Detect which cell encompasses the target text, then output its (x, y) center coordinate. 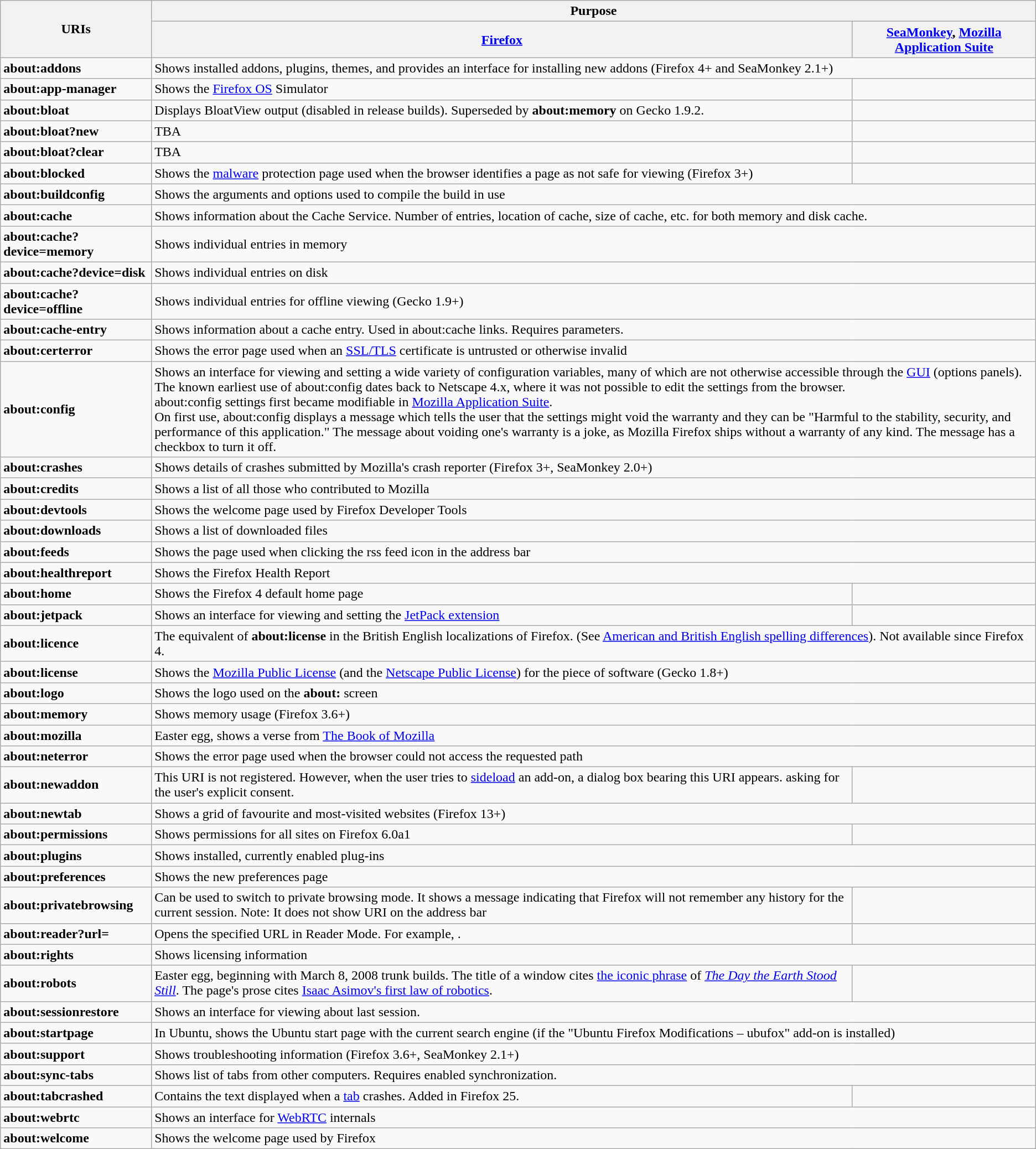
Shows troubleshooting information (Firefox 3.6+, SeaMonkey 2.1+) (594, 1054)
Shows a grid of favourite and most-visited websites (Firefox 13+) (594, 814)
about:downloads (76, 531)
about:privatebrowsing (76, 905)
about:licence (76, 643)
Shows a list of downloaded files (594, 531)
about:memory (76, 714)
Shows the new preferences page (594, 877)
about:neterror (76, 757)
Shows list of tabs from other computers. Requires enabled synchronization. (594, 1075)
Shows information about the Cache Service. Number of entries, location of cache, size of cache, etc. for both memory and disk cache. (594, 215)
about:plugins (76, 856)
Shows an interface for WebRTC internals (594, 1117)
about:preferences (76, 877)
about:cache?device=offline (76, 301)
about:logo (76, 693)
Shows the welcome page used by Firefox Developer Tools (594, 510)
about:webrtc (76, 1117)
about:bloat?clear (76, 152)
about:cache?device=memory (76, 244)
about:welcome (76, 1138)
about:newtab (76, 814)
Shows memory usage (Firefox 3.6+) (594, 714)
about:config (76, 410)
about:support (76, 1054)
Shows details of crashes submitted by Mozilla's crash reporter (Firefox 3+, SeaMonkey 2.0+) (594, 468)
about:mozilla (76, 736)
about:rights (76, 955)
about:devtools (76, 510)
about:startpage (76, 1033)
about:addons (76, 68)
Easter egg, shows a verse from The Book of Mozilla (594, 736)
Shows the Firefox Health Report (594, 573)
about:cache-entry (76, 330)
Shows an interface for viewing about last session. (594, 1012)
about:permissions (76, 835)
Shows the Mozilla Public License (and the Netscape Public License) for the piece of software (Gecko 1.8+) (594, 672)
Shows the malware protection page used when the browser identifies a page as not safe for viewing (Firefox 3+) (503, 173)
Shows an interface for viewing and setting the JetPack extension (503, 615)
Shows individual entries in memory (594, 244)
Shows information about a cache entry. Used in about:cache links. Requires parameters. (594, 330)
Shows the arguments and options used to compile the build in use (594, 194)
about:cache (76, 215)
about:home (76, 594)
Opens the specified URL in Reader Mode. For example, . (503, 934)
Shows the Firefox OS Simulator (503, 89)
Shows the error page used when an SSL/TLS certificate is untrusted or otherwise invalid (594, 351)
In Ubuntu, shows the Ubuntu start page with the current search engine (if the "Ubuntu Firefox Modifications – ubufox" add-on is installed) (594, 1033)
about:bloat (76, 110)
about:sessionrestore (76, 1012)
Purpose (594, 11)
about:certerror (76, 351)
about:cache?device=disk (76, 272)
about:crashes (76, 468)
about:license (76, 672)
about:credits (76, 489)
Shows the welcome page used by Firefox (594, 1138)
about:robots (76, 983)
Shows the Firefox 4 default home page (503, 594)
Shows the logo used on the about: screen (594, 693)
about:buildconfig (76, 194)
Shows individual entries on disk (594, 272)
Displays BloatView output (disabled in release builds). Superseded by about:memory on Gecko 1.9.2. (503, 110)
about:app-manager (76, 89)
Contains the text displayed when a tab crashes. Added in Firefox 25. (503, 1096)
about:tabcrashed (76, 1096)
about:blocked (76, 173)
about:bloat?new (76, 131)
about:reader?url= (76, 934)
about:sync-tabs (76, 1075)
Shows licensing information (594, 955)
Shows installed addons, plugins, themes, and provides an interface for installing new addons (Firefox 4+ and SeaMonkey 2.1+) (594, 68)
about:feeds (76, 552)
SeaMonkey, Mozilla Application Suite (944, 40)
about:healthreport (76, 573)
Shows installed, currently enabled plug-ins (594, 856)
Shows individual entries for offline viewing (Gecko 1.9+) (594, 301)
Shows a list of all those who contributed to Mozilla (594, 489)
Shows the page used when clicking the rss feed icon in the address bar (594, 552)
Shows the error page used when the browser could not access the requested path (594, 757)
Firefox (503, 40)
about:jetpack (76, 615)
Shows permissions for all sites on Firefox 6.0a1 (503, 835)
about:newaddon (76, 785)
URIs (76, 29)
